Return [x, y] of the center of cell containing provided text 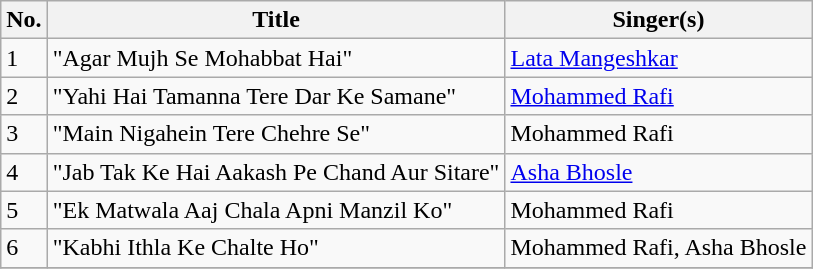
"Jab Tak Ke Hai Aakash Pe Chand Aur Sitare" [276, 172]
No. [24, 20]
6 [24, 248]
"Ek Matwala Aaj Chala Apni Manzil Ko" [276, 210]
5 [24, 210]
2 [24, 96]
Asha Bhosle [658, 172]
1 [24, 58]
3 [24, 134]
"Kabhi Ithla Ke Chalte Ho" [276, 248]
"Yahi Hai Tamanna Tere Dar Ke Samane" [276, 96]
Lata Mangeshkar [658, 58]
"Agar Mujh Se Mohabbat Hai" [276, 58]
4 [24, 172]
"Main Nigahein Tere Chehre Se" [276, 134]
Singer(s) [658, 20]
Title [276, 20]
Mohammed Rafi, Asha Bhosle [658, 248]
